Locate the cell with the specified text and output its [X, Y] center coordinate. 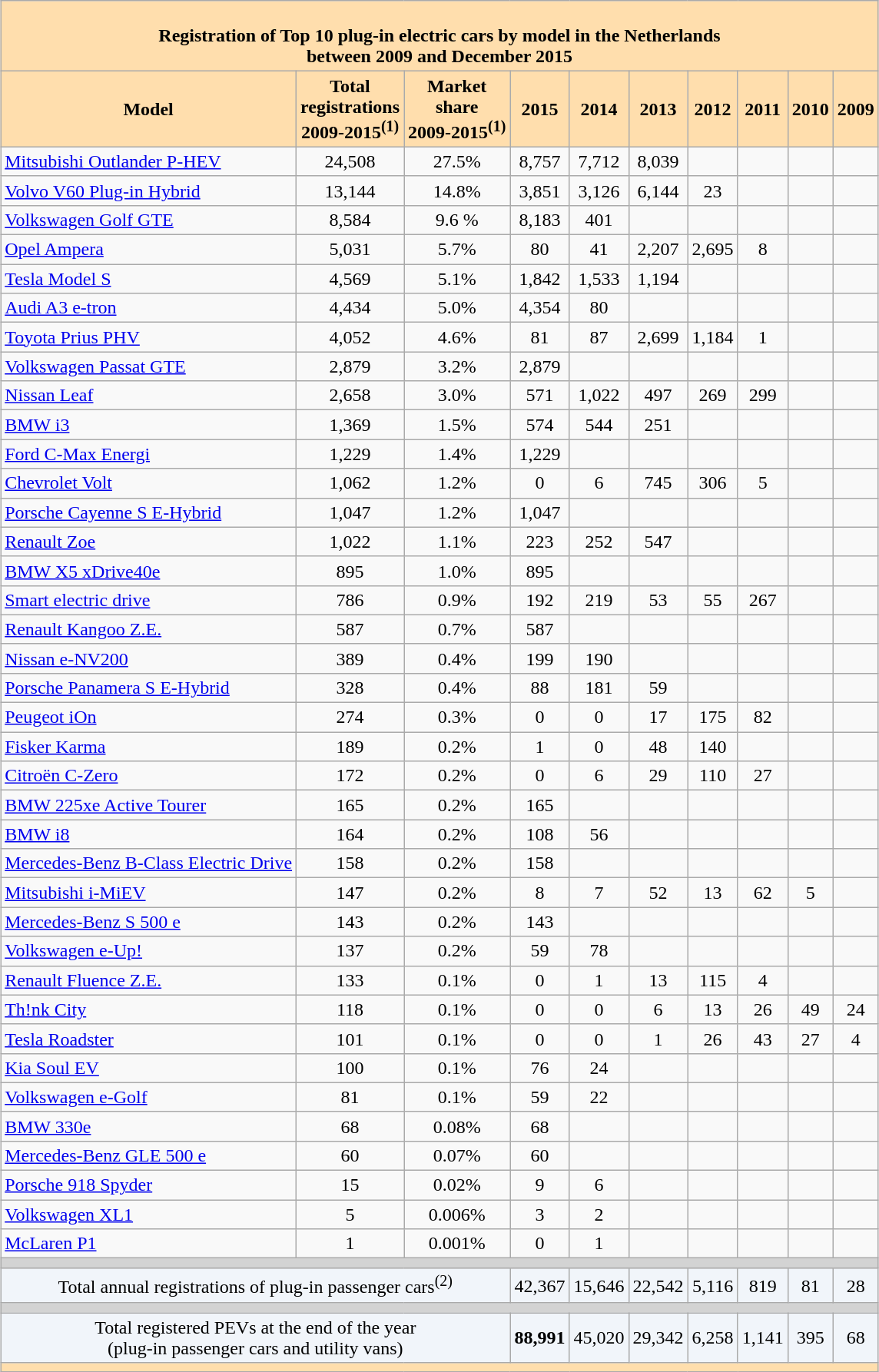
1.4% [457, 454]
2013 [658, 109]
Porsche Panamera S E-Hybrid [149, 688]
389 [350, 658]
2014 [599, 109]
Porsche 918 Spyder [149, 1185]
Toyota Prius PHV [149, 337]
Ford C-Max Energi [149, 454]
175 [713, 717]
223 [539, 542]
88 [539, 688]
45,020 [599, 1338]
2,699 [658, 337]
Kia Soul EV [149, 1068]
101 [350, 1039]
28 [856, 1286]
0.9% [457, 600]
15,646 [599, 1286]
8,183 [539, 220]
Renault Fluence Z.E. [149, 980]
1,533 [599, 279]
78 [599, 951]
2009 [856, 109]
Mercedes-Benz GLE 500 e [149, 1155]
Tesla Roadster [149, 1039]
118 [350, 1009]
Total registered PEVs at the end of the year (plug-in passenger cars and utility vans) [255, 1338]
McLaren P1 [149, 1244]
5.1% [457, 279]
164 [350, 834]
Nissan Leaf [149, 396]
Audi A3 e-tron [149, 308]
7 [599, 893]
219 [599, 600]
13,144 [350, 191]
299 [762, 396]
274 [350, 717]
29,342 [658, 1338]
2010 [810, 109]
5,116 [713, 1286]
401 [599, 220]
BMW i3 [149, 425]
Porsche Cayenne S E-Hybrid [149, 512]
2,207 [658, 250]
Tesla Model S [149, 279]
1,184 [713, 337]
43 [762, 1039]
544 [599, 425]
190 [599, 658]
Volkswagen e-Golf [149, 1097]
0.02% [457, 1185]
1,141 [762, 1338]
55 [713, 600]
2,658 [350, 396]
27.5% [457, 161]
252 [599, 542]
571 [539, 396]
0.7% [457, 629]
Mitsubishi Outlander P-HEV [149, 161]
306 [713, 483]
Peugeot iOn [149, 717]
2,695 [713, 250]
48 [658, 747]
181 [599, 688]
6,144 [658, 191]
4.6% [457, 337]
328 [350, 688]
Marketshare2009-2015(1) [457, 109]
1,369 [350, 425]
395 [810, 1338]
1,842 [539, 279]
Th!nk City [149, 1009]
5.7% [457, 250]
1,194 [658, 279]
Volkswagen Golf GTE [149, 220]
547 [658, 542]
4,569 [350, 279]
23 [713, 191]
4,052 [350, 337]
Mercedes-Benz S 500 e [149, 922]
5,031 [350, 250]
Smart electric drive [149, 600]
24,508 [350, 161]
9 [539, 1185]
6,258 [713, 1338]
Mitsubishi i-MiEV [149, 893]
42,367 [539, 1286]
199 [539, 658]
1.1% [457, 542]
Renault Zoe [149, 542]
0.07% [457, 1155]
574 [539, 425]
88,991 [539, 1338]
4,434 [350, 308]
Chevrolet Volt [149, 483]
3,126 [599, 191]
251 [658, 425]
819 [762, 1286]
267 [762, 600]
4,354 [539, 308]
172 [350, 776]
Volkswagen Passat GTE [149, 366]
3.0% [457, 396]
115 [713, 980]
108 [539, 834]
1.0% [457, 571]
8,584 [350, 220]
17 [658, 717]
Volkswagen XL1 [149, 1215]
100 [350, 1068]
Opel Ampera [149, 250]
53 [658, 600]
41 [599, 250]
7,712 [599, 161]
9.6 % [457, 220]
497 [658, 396]
Total registrations2009-2015(1) [350, 109]
0.3% [457, 717]
Citroën C-Zero [149, 776]
1,062 [350, 483]
BMW X5 xDrive40e [149, 571]
269 [713, 396]
22 [599, 1097]
14.8% [457, 191]
Total annual registrations of plug-in passenger cars(2) [255, 1286]
76 [539, 1068]
49 [810, 1009]
0.08% [457, 1126]
189 [350, 747]
82 [762, 717]
29 [658, 776]
2011 [762, 109]
2 [599, 1215]
1.5% [457, 425]
192 [539, 600]
3,851 [539, 191]
147 [350, 893]
BMW i8 [149, 834]
137 [350, 951]
15 [350, 1185]
133 [350, 980]
Volkswagen e-Up! [149, 951]
5.0% [457, 308]
Registration of Top 10 plug-in electric cars by model in the Netherlands between 2009 and December 2015 [439, 36]
0.006% [457, 1215]
745 [658, 483]
Model [149, 109]
Fisker Karma [149, 747]
110 [713, 776]
Volvo V60 Plug-in Hybrid [149, 191]
786 [350, 600]
56 [599, 834]
BMW 330e [149, 1126]
BMW 225xe Active Tourer [149, 805]
Nissan e-NV200 [149, 658]
0.001% [457, 1244]
87 [599, 337]
8,757 [539, 161]
62 [762, 893]
Renault Kangoo Z.E. [149, 629]
8,039 [658, 161]
3.2% [457, 366]
2012 [713, 109]
3 [539, 1215]
Mercedes-Benz B-Class Electric Drive [149, 863]
140 [713, 747]
22,542 [658, 1286]
52 [658, 893]
2015 [539, 109]
